Extract the (X, Y) coordinate from the center of the cell holding the provided text.  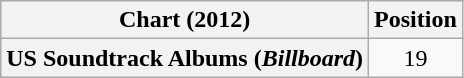
Position (416, 20)
US Soundtrack Albums (Billboard) (185, 58)
19 (416, 58)
Chart (2012) (185, 20)
